For the text-containing cell, return its midpoint in (x, y) coordinate format. 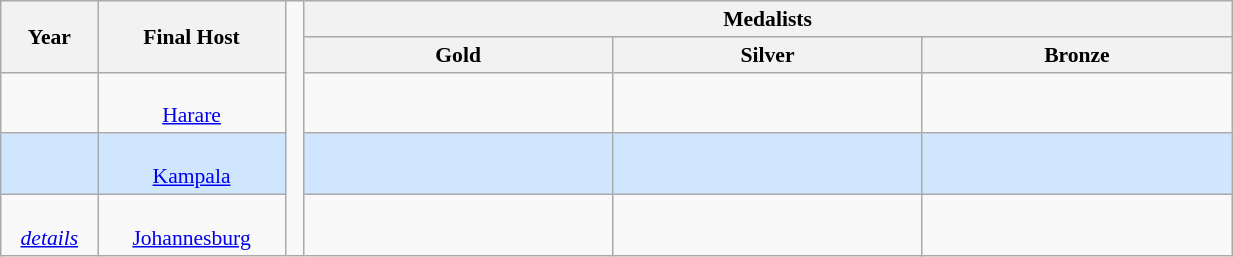
Silver (768, 55)
Final Host (192, 36)
Gold (458, 55)
Medalists (767, 19)
Kampala (192, 164)
Johannesburg (192, 226)
Year (50, 36)
details (50, 226)
Harare (192, 102)
Bronze (1076, 55)
